Find where the given text appears and provide that cell's center as (x, y) coordinate. 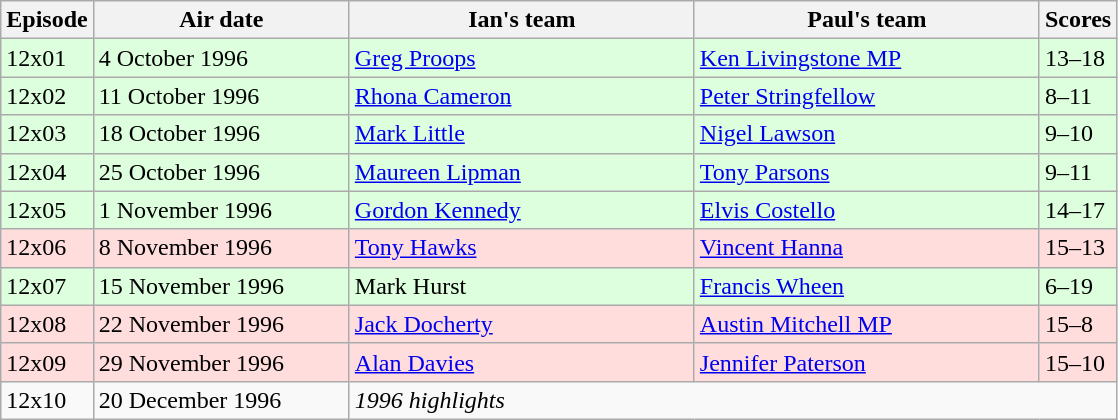
Ian's team (522, 20)
12x01 (47, 58)
8–11 (1078, 96)
18 October 1996 (221, 134)
Francis Wheen (866, 286)
Rhona Cameron (522, 96)
Jack Docherty (522, 324)
15–13 (1078, 248)
Elvis Costello (866, 210)
Air date (221, 20)
15 November 1996 (221, 286)
12x07 (47, 286)
12x05 (47, 210)
Gordon Kennedy (522, 210)
14–17 (1078, 210)
12x09 (47, 362)
Mark Hurst (522, 286)
12x02 (47, 96)
20 December 1996 (221, 400)
1 November 1996 (221, 210)
9–10 (1078, 134)
Tony Parsons (866, 172)
Tony Hawks (522, 248)
Paul's team (866, 20)
Episode (47, 20)
Maureen Lipman (522, 172)
4 October 1996 (221, 58)
Alan Davies (522, 362)
Jennifer Paterson (866, 362)
Scores (1078, 20)
Peter Stringfellow (866, 96)
Austin Mitchell MP (866, 324)
12x08 (47, 324)
8 November 1996 (221, 248)
12x10 (47, 400)
22 November 1996 (221, 324)
Greg Proops (522, 58)
15–8 (1078, 324)
12x06 (47, 248)
12x04 (47, 172)
15–10 (1078, 362)
11 October 1996 (221, 96)
1996 highlights (732, 400)
Nigel Lawson (866, 134)
12x03 (47, 134)
9–11 (1078, 172)
Vincent Hanna (866, 248)
29 November 1996 (221, 362)
25 October 1996 (221, 172)
Mark Little (522, 134)
Ken Livingstone MP (866, 58)
6–19 (1078, 286)
13–18 (1078, 58)
